Pinpoint the cell where the given text exists, returning its (x, y) midpoint coordinate. 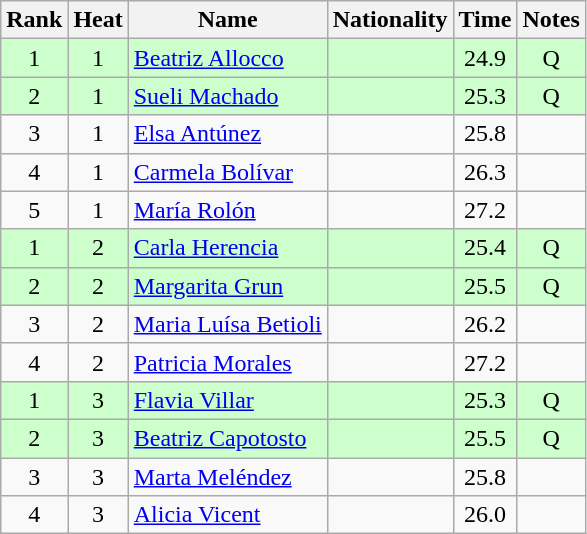
26.0 (485, 515)
26.3 (485, 172)
Beatriz Allocco (228, 58)
Maria Luísa Betioli (228, 324)
Marta Meléndez (228, 477)
María Rolón (228, 210)
Rank (34, 20)
Flavia Villar (228, 400)
Nationality (390, 20)
Carmela Bolívar (228, 172)
Carla Herencia (228, 248)
Time (485, 20)
26.2 (485, 324)
Alicia Vicent (228, 515)
Sueli Machado (228, 96)
24.9 (485, 58)
5 (34, 210)
Margarita Grun (228, 286)
25.4 (485, 248)
Beatriz Capotosto (228, 438)
Notes (551, 20)
Patricia Morales (228, 362)
Heat (98, 20)
Name (228, 20)
Elsa Antúnez (228, 134)
